Provide the [X, Y] coordinate of the cell's center where the given text is located.  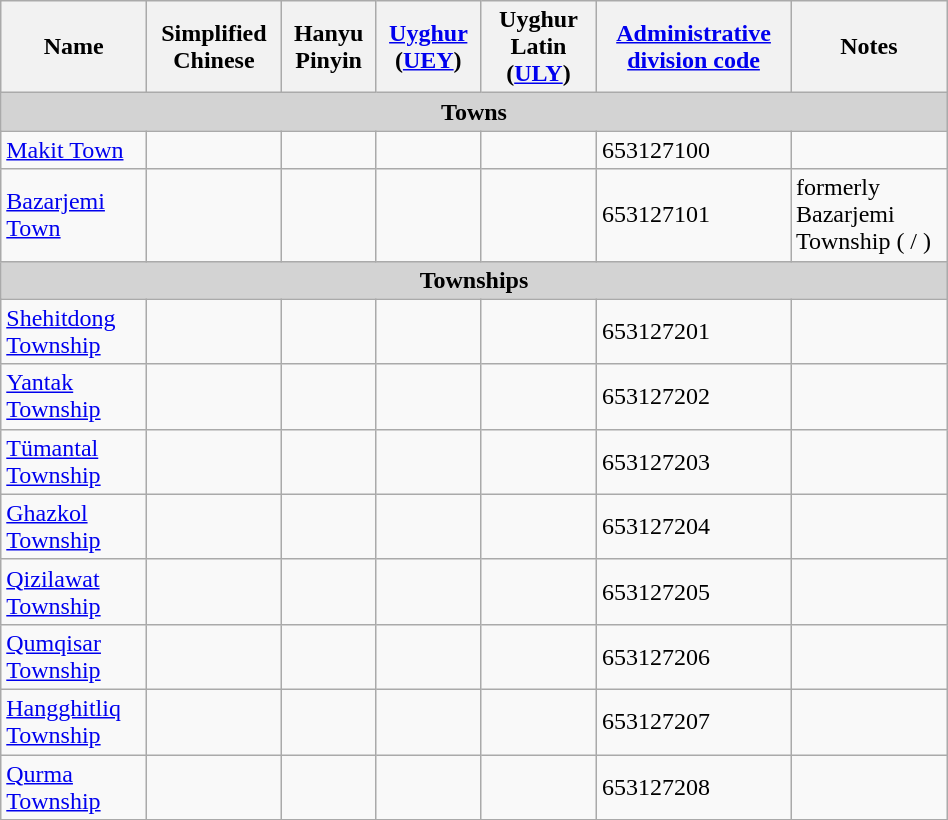
Simplified Chinese [214, 47]
Ghazkol Township [74, 526]
Towns [474, 112]
653127206 [694, 656]
Qurma Township [74, 786]
Name [74, 47]
Hangghitliq Township [74, 722]
Hanyu Pinyin [328, 47]
653127207 [694, 722]
Yantak Township [74, 396]
653127101 [694, 215]
Qumqisar Township [74, 656]
Tümantal Township [74, 462]
653127204 [694, 526]
653127202 [694, 396]
653127203 [694, 462]
Bazarjemi Town [74, 215]
Notes [870, 47]
653127205 [694, 592]
Uyghur (UEY) [428, 47]
Townships [474, 280]
formerly Bazarjemi Township ( / ) [870, 215]
653127208 [694, 786]
Qizilawat Township [74, 592]
653127201 [694, 332]
Makit Town [74, 150]
653127100 [694, 150]
Uyghur Latin (ULY) [538, 47]
Administrative division code [694, 47]
Shehitdong Township [74, 332]
